Detect which cell encompasses the target text, then output its [x, y] center coordinate. 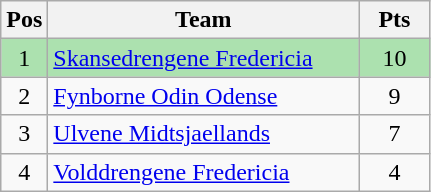
2 [24, 96]
Ulvene Midtsjaellands [204, 134]
Team [204, 20]
Volddrengene Fredericia [204, 172]
Skansedrengene Fredericia [204, 58]
7 [394, 134]
3 [24, 134]
Pts [394, 20]
Pos [24, 20]
1 [24, 58]
9 [394, 96]
10 [394, 58]
Fynborne Odin Odense [204, 96]
